Locate the cell with the specified text and output its [X, Y] center coordinate. 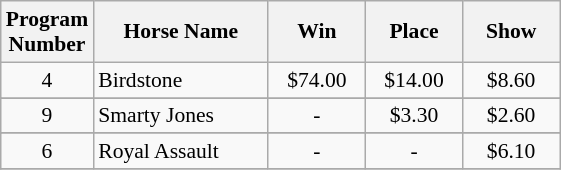
$74.00 [316, 80]
Program Number [47, 32]
6 [47, 152]
$3.30 [414, 116]
$2.60 [512, 116]
$14.00 [414, 80]
4 [47, 80]
Show [512, 32]
Birdstone [180, 80]
$8.60 [512, 80]
9 [47, 116]
Smarty Jones [180, 116]
Horse Name [180, 32]
Place [414, 32]
Win [316, 32]
$6.10 [512, 152]
Royal Assault [180, 152]
